Find where the given text appears and provide that cell's center as [X, Y] coordinate. 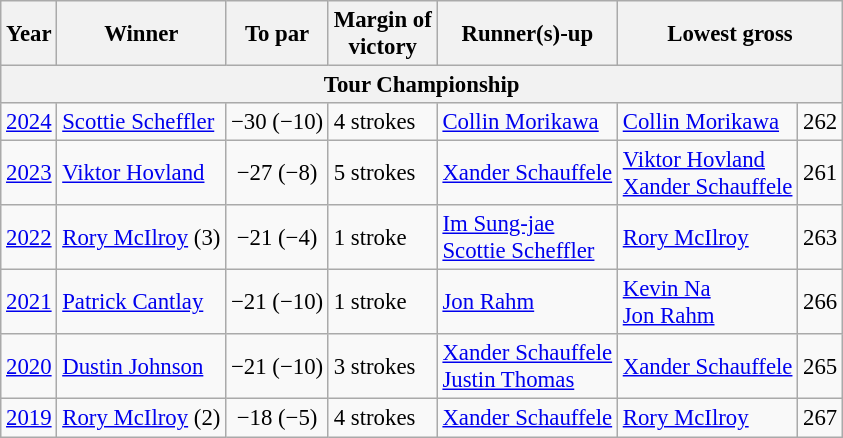
263 [820, 238]
−30 (−10) [278, 122]
Winner [142, 34]
262 [820, 122]
266 [820, 302]
2024 [29, 122]
Viktor Hovland [142, 174]
−27 (−8) [278, 174]
Margin ofvictory [382, 34]
2020 [29, 366]
265 [820, 366]
Runner(s)-up [527, 34]
267 [820, 418]
Kevin Na Jon Rahm [707, 302]
2019 [29, 418]
Rory McIlroy (2) [142, 418]
261 [820, 174]
2022 [29, 238]
Viktor Hovland Xander Schauffele [707, 174]
−21 (−4) [278, 238]
Patrick Cantlay [142, 302]
2021 [29, 302]
Scottie Scheffler [142, 122]
3 strokes [382, 366]
Lowest gross [730, 34]
−18 (−5) [278, 418]
Xander Schauffele Justin Thomas [527, 366]
To par [278, 34]
Rory McIlroy (3) [142, 238]
2023 [29, 174]
Dustin Johnson [142, 366]
Im Sung-jae Scottie Scheffler [527, 238]
Jon Rahm [527, 302]
Year [29, 34]
5 strokes [382, 174]
Tour Championship [422, 85]
